Determine the [X, Y] coordinate at the center of the cell enclosing the given text.  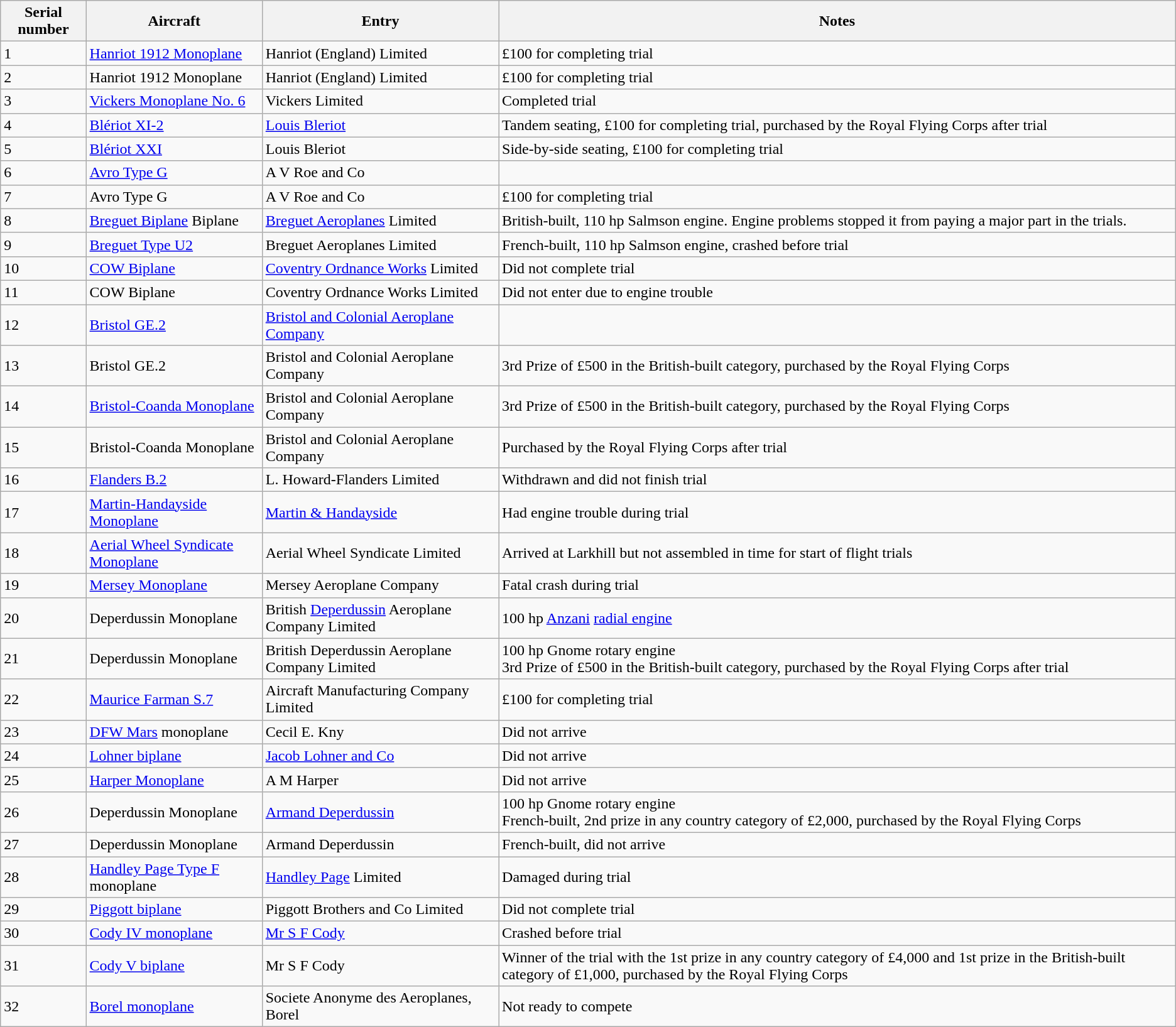
Cecil E. Kny [380, 732]
Cody IV monoplane [174, 933]
14 [43, 407]
Aerial Wheel Syndicate Limited [380, 553]
Aircraft Manufacturing Company Limited [380, 700]
16 [43, 480]
Mersey Monoplane [174, 585]
13 [43, 366]
Serial number [43, 21]
Vickers Monoplane No. 6 [174, 101]
A M Harper [380, 780]
17 [43, 513]
Had engine trouble during trial [837, 513]
27 [43, 844]
22 [43, 700]
21 [43, 658]
Martin-Handayside Monoplane [174, 513]
7 [43, 197]
24 [43, 756]
11 [43, 292]
Entry [380, 21]
28 [43, 877]
5 [43, 149]
Harper Monoplane [174, 780]
29 [43, 910]
1 [43, 53]
32 [43, 1006]
10 [43, 268]
Breguet Type U2 [174, 244]
Aerial Wheel Syndicate Monoplane [174, 553]
8 [43, 220]
French-built, did not arrive [837, 844]
Purchased by the Royal Flying Corps after trial [837, 447]
15 [43, 447]
Cody V biplane [174, 966]
18 [43, 553]
Notes [837, 21]
Flanders B.2 [174, 480]
Blériot XI-2 [174, 125]
30 [43, 933]
DFW Mars monoplane [174, 732]
26 [43, 812]
Piggott Brothers and Co Limited [380, 910]
Handley Page Type F monoplane [174, 877]
Side-by-side seating, £100 for completing trial [837, 149]
French-built, 110 hp Salmson engine, crashed before trial [837, 244]
Borel monoplane [174, 1006]
9 [43, 244]
4 [43, 125]
100 hp Gnome rotary engineFrench-built, 2nd prize in any country category of £2,000, purchased by the Royal Flying Corps [837, 812]
Lohner biplane [174, 756]
100 hp Anzani radial engine [837, 618]
Mersey Aeroplane Company [380, 585]
Arrived at Larkhill but not assembled in time for start of flight trials [837, 553]
Jacob Lohner and Co [380, 756]
Tandem seating, £100 for completing trial, purchased by the Royal Flying Corps after trial [837, 125]
Withdrawn and did not finish trial [837, 480]
Vickers Limited [380, 101]
Martin & Handayside [380, 513]
Maurice Farman S.7 [174, 700]
Damaged during trial [837, 877]
3 [43, 101]
23 [43, 732]
31 [43, 966]
Fatal crash during trial [837, 585]
Not ready to compete [837, 1006]
25 [43, 780]
Piggott biplane [174, 910]
L. Howard-Flanders Limited [380, 480]
2 [43, 77]
Crashed before trial [837, 933]
20 [43, 618]
6 [43, 173]
Did not enter due to engine trouble [837, 292]
Completed trial [837, 101]
19 [43, 585]
Societe Anonyme des Aeroplanes, Borel [380, 1006]
100 hp Gnome rotary engine3rd Prize of £500 in the British-built category, purchased by the Royal Flying Corps after trial [837, 658]
British-built, 110 hp Salmson engine. Engine problems stopped it from paying a major part in the trials. [837, 220]
Blériot XXI [174, 149]
Aircraft [174, 21]
12 [43, 324]
Handley Page Limited [380, 877]
Breguet Biplane Biplane [174, 220]
